Search for the cell housing the specified text and yield its [X, Y] center coordinate. 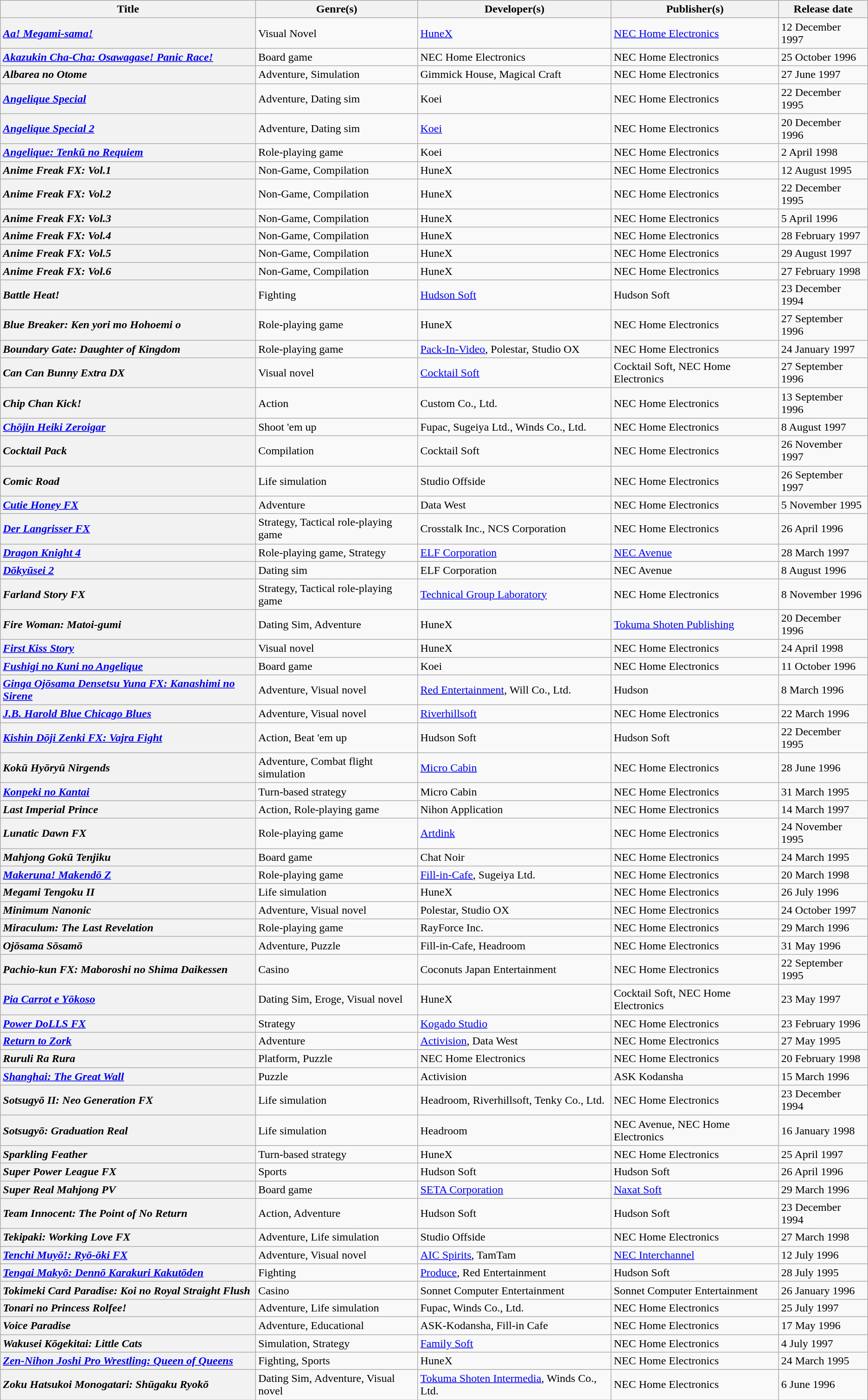
8 August 1996 [823, 570]
Dating Sim, Eroge, Visual novel [337, 999]
Last Imperial Prince [128, 809]
Cocktail Pack [128, 451]
28 July 1995 [823, 1273]
Anime Freak FX: Vol.3 [128, 218]
Farland Story FX [128, 594]
Action, Beat 'em up [337, 738]
Super Power League FX [128, 1172]
Shanghai: The Great Wall [128, 1076]
Action, Adventure [337, 1214]
Nihon Application [515, 809]
Anime Freak FX: Vol.1 [128, 170]
Hudson [695, 690]
Comic Road [128, 481]
Lunatic Dawn FX [128, 834]
Pia Carrot e Yōkoso [128, 999]
Pack-In-Video, Polestar, Studio OX [515, 349]
Polestar, Studio OX [515, 910]
Megami Tengoku II [128, 892]
28 March 1997 [823, 553]
Akazukin Cha-Cha: Osawagase! Panic Race! [128, 57]
Dragon Knight 4 [128, 553]
Anime Freak FX: Vol.6 [128, 271]
Anime Freak FX: Vol.2 [128, 194]
25 April 1997 [823, 1154]
Ginga Ojōsama Densetsu Yuna FX: Kanashimi no Sirene [128, 690]
26 November 1997 [823, 451]
Custom Co., Ltd. [515, 403]
Fupac, Winds Co., Ltd. [515, 1308]
SETA Corporation [515, 1190]
Fupac, Sugeiya Ltd., Winds Co., Ltd. [515, 427]
Angelique Special [128, 98]
Battle Heat! [128, 295]
Adventure, Educational [337, 1325]
Adventure, Puzzle [337, 945]
RayForce Inc. [515, 928]
Super Real Mahjong PV [128, 1190]
Gimmick House, Magical Craft [515, 75]
26 September 1997 [823, 481]
Produce, Red Entertainment [515, 1273]
NEC Interchannel [695, 1255]
Der Langrisser FX [128, 528]
Wakusei Kōgekitai: Little Cats [128, 1343]
24 November 1995 [823, 834]
Dating Sim, Adventure [337, 624]
13 September 1996 [823, 403]
24 October 1997 [823, 910]
Fighting, Sports [337, 1361]
11 October 1996 [823, 666]
First Kiss Story [128, 648]
Albarea no Otome [128, 75]
Angelique Special 2 [128, 129]
Dōkyūsei 2 [128, 570]
Cutie Honey FX [128, 505]
Headroom, Riverhillsoft, Tenky Co., Ltd. [515, 1101]
Strategy [337, 1023]
Tokuma Shoten Intermedia, Winds Co., Ltd. [515, 1385]
Tenchi Muyō!: Ryō-ōki FX [128, 1255]
23 May 1997 [823, 999]
Anime Freak FX: Vol.4 [128, 235]
Role-playing game, Strategy [337, 553]
Tonari no Princess Rolfee! [128, 1308]
27 May 1995 [823, 1041]
23 February 1996 [823, 1023]
Riverhillsoft [515, 714]
NEC Avenue, NEC Home Electronics [695, 1130]
Publisher(s) [695, 9]
28 February 1997 [823, 235]
31 March 1995 [823, 792]
Ojōsama Sōsamō [128, 945]
Fushigi no Kuni no Angelique [128, 666]
Artdink [515, 834]
Release date [823, 9]
5 November 1995 [823, 505]
Tengai Makyō: Dennō Karakuri Kakutōden [128, 1273]
Action, Role-playing game [337, 809]
Sotsugyō II: Neo Generation FX [128, 1101]
Chat Noir [515, 857]
Can Can Bunny Extra DX [128, 373]
Pachio-kun FX: Maboroshi no Shima Daikessen [128, 969]
26 January 1996 [823, 1290]
ASK-Kodansha, Fill-in Cafe [515, 1325]
Activision [515, 1076]
29 August 1997 [823, 253]
12 December 1997 [823, 33]
Title [128, 9]
24 January 1997 [823, 349]
Team Innocent: The Point of No Return [128, 1214]
Activision, Data West [515, 1041]
12 July 1996 [823, 1255]
Adventure, Simulation [337, 75]
17 May 1996 [823, 1325]
8 August 1997 [823, 427]
28 June 1996 [823, 768]
Fill-in-Cafe, Headroom [515, 945]
20 February 1998 [823, 1059]
Developer(s) [515, 9]
Sparkling Feather [128, 1154]
Adventure, Combat flight simulation [337, 768]
Kishin Dōji Zenki FX: Vajra Fight [128, 738]
Mahjong Gokū Tenjiku [128, 857]
Naxat Soft [695, 1190]
25 July 1997 [823, 1308]
6 June 1996 [823, 1385]
Tokimeki Card Paradise: Koi no Royal Straight Flush [128, 1290]
Fill-in-Cafe, Sugeiya Ltd. [515, 875]
5 April 1996 [823, 218]
Return to Zork [128, 1041]
Technical Group Laboratory [515, 594]
22 March 1996 [823, 714]
Puzzle [337, 1076]
8 March 1996 [823, 690]
Dating Sim, Adventure, Visual novel [337, 1385]
31 May 1996 [823, 945]
Ruruli Ra Rura [128, 1059]
27 February 1998 [823, 271]
20 March 1998 [823, 875]
Coconuts Japan Entertainment [515, 969]
25 October 1996 [823, 57]
Voice Paradise [128, 1325]
Minimum Nanonic [128, 910]
Platform, Puzzle [337, 1059]
Sotsugyō: Graduation Real [128, 1130]
Miraculum: The Last Revelation [128, 928]
27 March 1998 [823, 1237]
Crosstalk Inc., NCS Corporation [515, 528]
AIC Spirits, TamTam [515, 1255]
Aa! Megami-sama! [128, 33]
Genre(s) [337, 9]
2 April 1998 [823, 153]
16 January 1998 [823, 1130]
8 November 1996 [823, 594]
Chip Chan Kick! [128, 403]
22 September 1995 [823, 969]
12 August 1995 [823, 170]
14 March 1997 [823, 809]
Fire Woman: Matoi-gumi [128, 624]
Family Soft [515, 1343]
Zen-Nihon Joshi Pro Wrestling: Queen of Queens [128, 1361]
Visual Novel [337, 33]
Tekipaki: Working Love FX [128, 1237]
15 March 1996 [823, 1076]
Kokū Hyōryū Nirgends [128, 768]
Data West [515, 505]
Makeruna! Makendō Z [128, 875]
Action [337, 403]
Power DoLLS FX [128, 1023]
Konpeki no Kantai [128, 792]
26 July 1996 [823, 892]
Simulation, Strategy [337, 1343]
Anime Freak FX: Vol.5 [128, 253]
Compilation [337, 451]
Kogado Studio [515, 1023]
Red Entertainment, Will Co., Ltd. [515, 690]
Boundary Gate: Daughter of Kingdom [128, 349]
Chōjin Heiki Zeroigar [128, 427]
24 April 1998 [823, 648]
27 June 1997 [823, 75]
Shoot 'em up [337, 427]
Dating sim [337, 570]
Sports [337, 1172]
J.B. Harold Blue Chicago Blues [128, 714]
Blue Breaker: Ken yori mo Hohoemi o [128, 325]
Zoku Hatsukoi Monogatari: Shūgaku Ryokō [128, 1385]
Headroom [515, 1130]
ASK Kodansha [695, 1076]
Angelique: Tenkū no Requiem [128, 153]
4 July 1997 [823, 1343]
Tokuma Shoten Publishing [695, 624]
